Pinpoint the cell where the given text exists, returning its (x, y) midpoint coordinate. 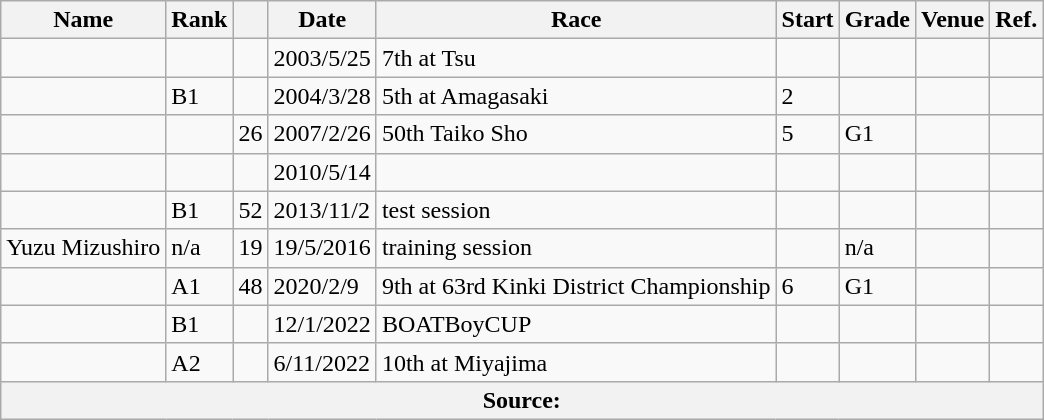
19 (250, 248)
48 (250, 286)
5 (808, 134)
A2 (200, 362)
BOATBoyCUP (576, 324)
Grade (877, 20)
test session (576, 210)
12/1/2022 (322, 324)
A1 (200, 286)
2 (808, 96)
7th at Tsu (576, 58)
2020/2/9 (322, 286)
52 (250, 210)
Name (84, 20)
Date (322, 20)
2003/5/25 (322, 58)
Venue (952, 20)
2010/5/14 (322, 172)
2004/3/28 (322, 96)
9th at 63rd Kinki District Championship (576, 286)
6 (808, 286)
Source: (522, 400)
5th at Amagasaki (576, 96)
Ref. (1016, 20)
19/5/2016 (322, 248)
Start (808, 20)
6/11/2022 (322, 362)
Race (576, 20)
Yuzu Mizushiro (84, 248)
2007/2/26 (322, 134)
Rank (200, 20)
26 (250, 134)
50th Taiko Sho (576, 134)
10th at Miyajima (576, 362)
training session (576, 248)
2013/11/2 (322, 210)
